Scan for the cell matching the given text and deliver its [X, Y] coordinate at center. 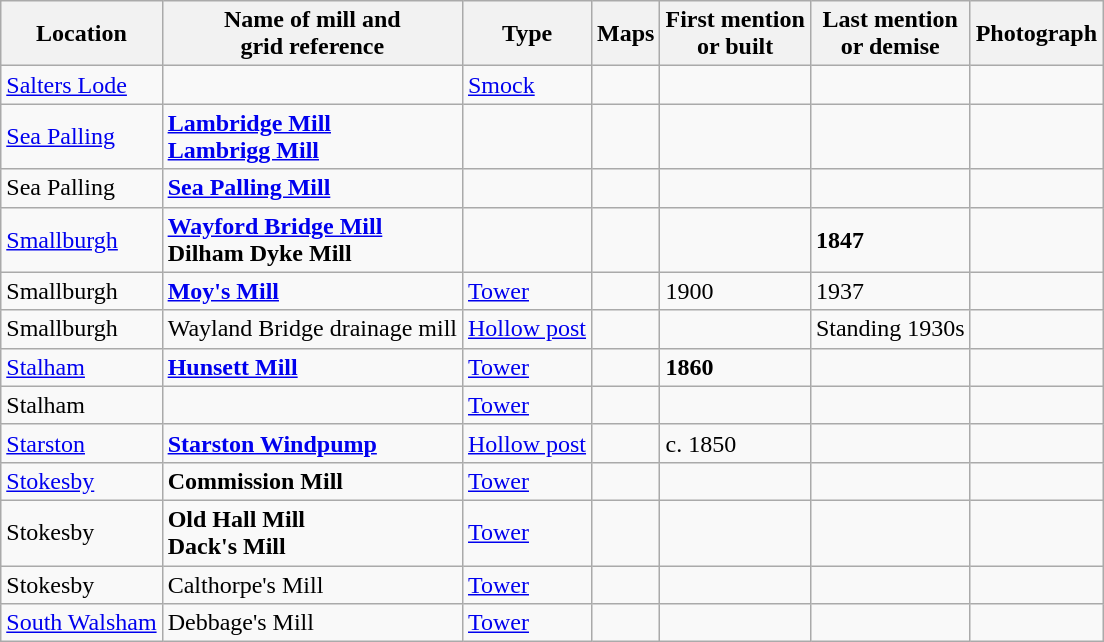
1860 [735, 367]
1900 [735, 291]
Commission Mill [312, 481]
Moy's Mill [312, 291]
Photograph [1036, 34]
Hunsett Mill [312, 367]
Salters Lode [82, 85]
1937 [890, 291]
South Walsham [82, 623]
Maps [626, 34]
Lambridge MillLambrigg Mill [312, 136]
First mentionor built [735, 34]
Calthorpe's Mill [312, 585]
c. 1850 [735, 443]
Name of mill andgrid reference [312, 34]
Last mention or demise [890, 34]
Location [82, 34]
Starston [82, 443]
Debbage's Mill [312, 623]
1847 [890, 240]
Wayford Bridge Mill Dilham Dyke Mill [312, 240]
Standing 1930s [890, 329]
Sea Palling Mill [312, 188]
Starston Windpump [312, 443]
Smock [526, 85]
Old Hall MillDack's Mill [312, 532]
Type [526, 34]
Wayland Bridge drainage mill [312, 329]
